Find where the given text appears and provide that cell's center as [x, y] coordinate. 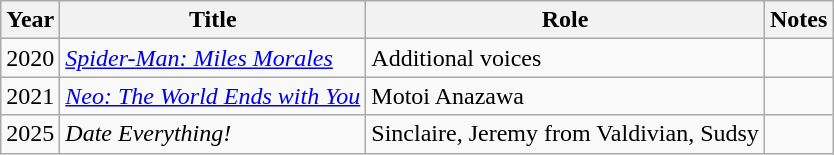
Spider-Man: Miles Morales [213, 58]
2025 [30, 134]
Motoi Anazawa [566, 96]
Notes [798, 20]
Neo: The World Ends with You [213, 96]
Sinclaire, Jeremy from Valdivian, Sudsy [566, 134]
2020 [30, 58]
Role [566, 20]
Year [30, 20]
Date Everything! [213, 134]
2021 [30, 96]
Additional voices [566, 58]
Title [213, 20]
